Determine the [x, y] coordinate at the center of the cell enclosing the given text.  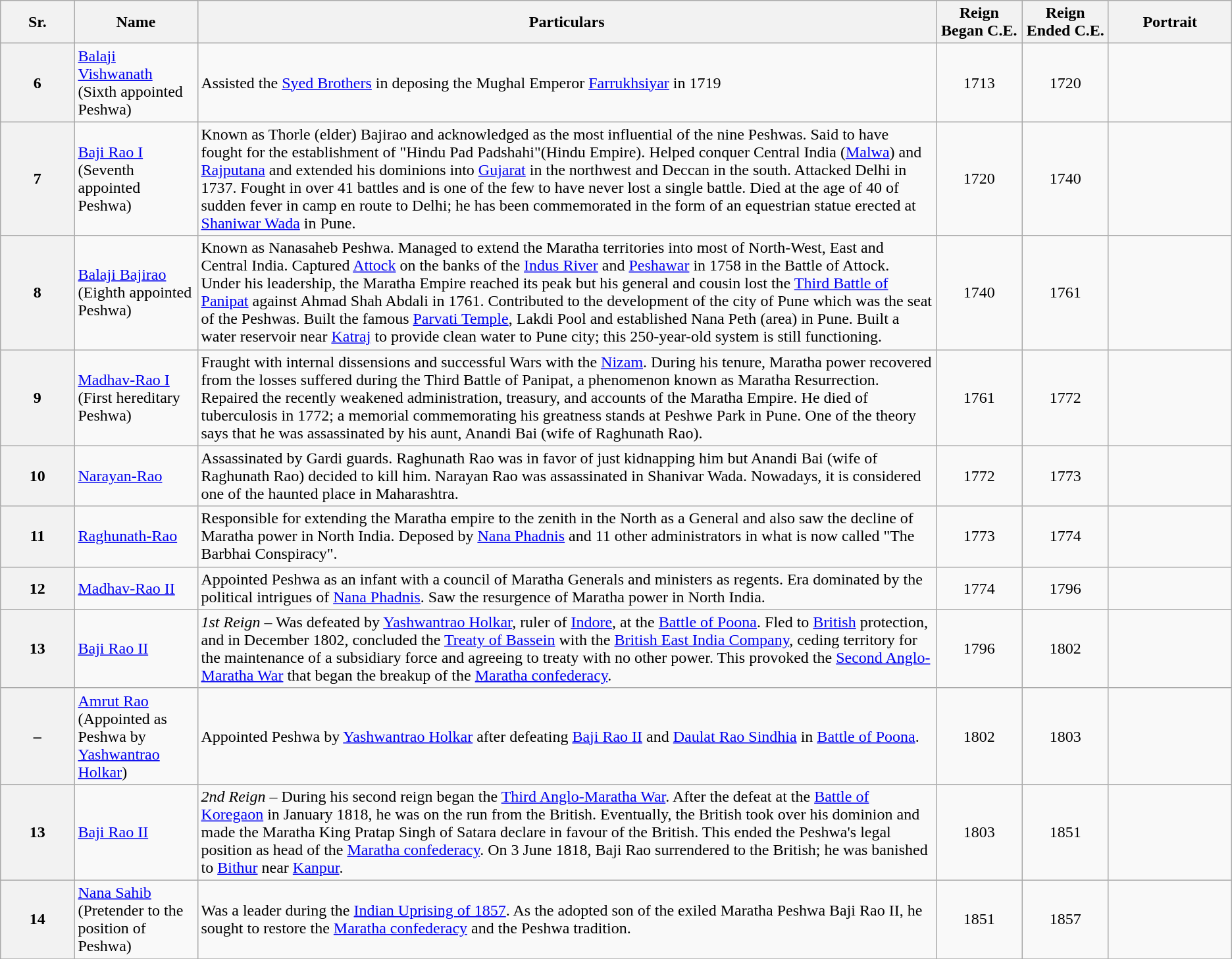
Baji Rao I (Seventh appointed Peshwa) [136, 179]
14 [38, 919]
Narayan-Rao [136, 476]
Raghunath-Rao [136, 536]
Madhav-Rao I (First hereditary Peshwa) [136, 398]
10 [38, 476]
8 [38, 292]
Assisted the Syed Brothers in deposing the Mughal Emperor Farrukhsiyar in 1719 [567, 83]
6 [38, 83]
Balaji Bajirao (Eighth appointed Peshwa) [136, 292]
Amrut Rao (Appointed as Peshwa by Yashwantrao Holkar) [136, 736]
Appointed Peshwa by Yashwantrao Holkar after defeating Baji Rao II and Daulat Rao Sindhia in Battle of Poona. [567, 736]
Name [136, 22]
1857 [1065, 919]
Sr. [38, 22]
Reign Ended C.E. [1065, 22]
Nana Sahib(Pretender to the position of Peshwa) [136, 919]
7 [38, 179]
1713 [979, 83]
Madhav-Rao II [136, 588]
Particulars [567, 22]
9 [38, 398]
– [38, 736]
11 [38, 536]
12 [38, 588]
Reign Began C.E. [979, 22]
Portrait [1170, 22]
Balaji Vishwanath (Sixth appointed Peshwa) [136, 83]
